From the cell containing the given text, extract its center point as (X, Y) coordinate. 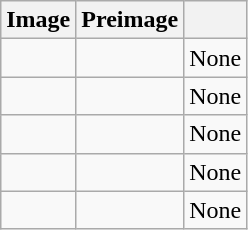
Preimage (130, 20)
Image (38, 20)
